Capture the cell that displays the provided text and extract its (x, y) central coordinate. 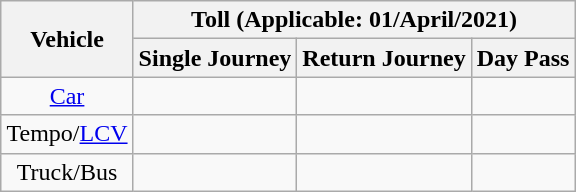
Car (67, 96)
Day Pass (523, 58)
Vehicle (67, 39)
Return Journey (384, 58)
Truck/Bus (67, 172)
Tempo/LCV (67, 134)
Toll (Applicable: 01/April/2021) (354, 20)
Single Journey (215, 58)
